Detect which cell encompasses the target text, then output its (X, Y) center coordinate. 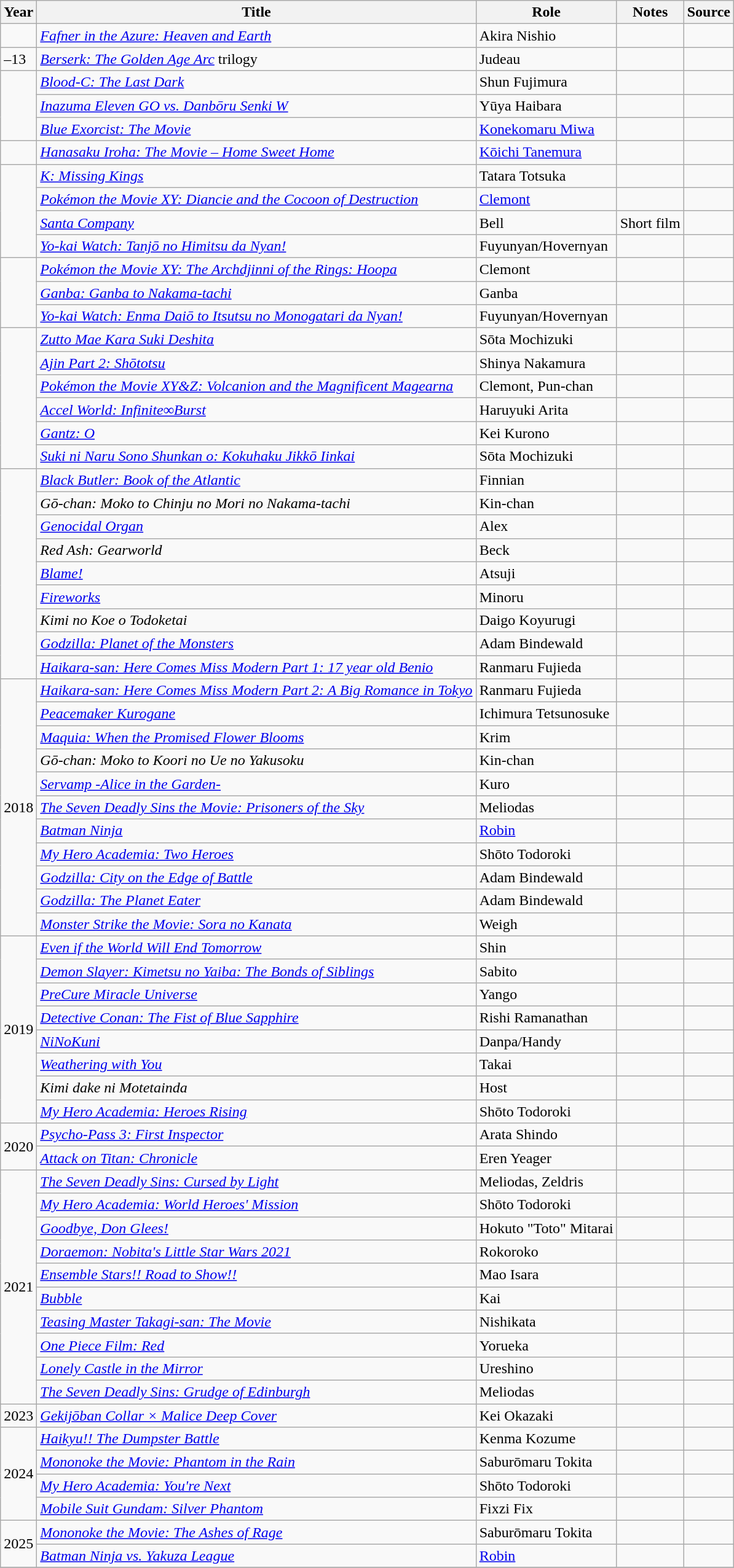
Batman Ninja (256, 831)
Ichimura Tetsunosuke (546, 714)
Pokémon the Movie XY: The Archdjinni of the Rings: Hoopa (256, 269)
One Piece Film: Red (256, 1345)
Tatara Totsuka (546, 176)
Haikyu!! The Dumpster Battle (256, 1439)
Fixzi Fix (546, 1509)
Blame! (256, 573)
Takai (546, 1065)
Danpa/Handy (546, 1041)
Judeau (546, 59)
Teasing Master Takagi-san: The Movie (256, 1322)
Detective Conan: The Fist of Blue Sapphire (256, 1017)
Kimi no Koe o Todoketai (256, 620)
Ganba (546, 293)
The Seven Deadly Sins: Cursed by Light (256, 1182)
Hanasaku Iroha: The Movie – Home Sweet Home (256, 152)
Ensemble Stars!! Road to Show!! (256, 1275)
Title (256, 12)
Atsuji (546, 573)
Psycho-Pass 3: First Inspector (256, 1135)
Yo-kai Watch: Tanjō no Himitsu da Nyan! (256, 246)
Servamp -Alice in the Garden- (256, 784)
Fafner in the Azure: Heaven and Earth (256, 36)
PreCure Miracle Universe (256, 994)
Year (18, 12)
My Hero Academia: World Heroes' Mission (256, 1205)
Shin (546, 947)
Ganba: Ganba to Nakama-tachi (256, 293)
Yūya Haibara (546, 106)
Gō-chan: Moko to Koori no Ue no Yakusoku (256, 761)
Nishikata (546, 1322)
Source (708, 12)
Godzilla: City on the Edge of Battle (256, 877)
Eren Yeager (546, 1158)
2024 (18, 1474)
The Seven Deadly Sins: Grudge of Edinburgh (256, 1392)
Kōichi Tanemura (546, 152)
Kimi dake ni Motetainda (256, 1088)
2025 (18, 1544)
Short film (650, 222)
My Hero Academia: You're Next (256, 1486)
Fireworks (256, 597)
Mobile Suit Gundam: Silver Phantom (256, 1509)
Red Ash: Gearworld (256, 550)
Yo-kai Watch: Enma Daiō to Itsutsu no Monogatari da Nyan! (256, 316)
Blue Exorcist: The Movie (256, 129)
Mao Isara (546, 1275)
Black Butler: Book of the Atlantic (256, 480)
NiNoKuni (256, 1041)
2023 (18, 1415)
Weigh (546, 924)
Kuro (546, 784)
Maquia: When the Promised Flower Blooms (256, 737)
2020 (18, 1147)
Konekomaru Miwa (546, 129)
Gekijōban Collar × Malice Deep Cover (256, 1415)
My Hero Academia: Heroes Rising (256, 1111)
Finnian (546, 480)
Shun Fujimura (546, 82)
Lonely Castle in the Mirror (256, 1368)
Clemont, Pun-chan (546, 386)
Inazuma Eleven GO vs. Danbōru Senki W (256, 106)
Gantz: O (256, 433)
Blood-C: The Last Dark (256, 82)
K: Missing Kings (256, 176)
Haikara-san: Here Comes Miss Modern Part 2: A Big Romance in Tokyo (256, 691)
Meliodas, Zeldris (546, 1182)
Goodbye, Don Glees! (256, 1228)
Bubble (256, 1298)
Gō-chan: Moko to Chinju no Mori no Nakama-tachi (256, 503)
Arata Shindo (546, 1135)
Doraemon: Nobita's Little Star Wars 2021 (256, 1252)
Pokémon the Movie XY&Z: Volcanion and the Magnificent Magearna (256, 386)
Mononoke the Movie: The Ashes of Rage (256, 1532)
Demon Slayer: Kimetsu no Yaiba: The Bonds of Siblings (256, 971)
2021 (18, 1287)
My Hero Academia: Two Heroes (256, 854)
Akira Nishio (546, 36)
Role (546, 12)
Rokoroko (546, 1252)
Haruyuki Arita (546, 410)
Pokémon the Movie XY: Diancie and the Cocoon of Destruction (256, 199)
Host (546, 1088)
Genocidal Organ (256, 527)
Batman Ninja vs. Yakuza League (256, 1556)
Suki ni Naru Sono Shunkan o: Kokuhaku Jikkō Iinkai (256, 457)
Zutto Mae Kara Suki Deshita (256, 340)
Weathering with You (256, 1065)
Yango (546, 994)
2018 (18, 807)
Daigo Koyurugi (546, 620)
Beck (546, 550)
Ajin Part 2: Shōtotsu (256, 363)
Attack on Titan: Chronicle (256, 1158)
–13 (18, 59)
Godzilla: The Planet Eater (256, 901)
Hokuto "Toto" Mitarai (546, 1228)
Krim (546, 737)
Yorueka (546, 1345)
Sabito (546, 971)
Mononoke the Movie: Phantom in the Rain (256, 1462)
Bell (546, 222)
Kei Kurono (546, 433)
Godzilla: Planet of the Monsters (256, 643)
Notes (650, 12)
Even if the World Will End Tomorrow (256, 947)
Kai (546, 1298)
Alex (546, 527)
Ureshino (546, 1368)
Haikara-san: Here Comes Miss Modern Part 1: 17 year old Benio (256, 667)
Rishi Ramanathan (546, 1017)
Santa Company (256, 222)
Minoru (546, 597)
Peacemaker Kurogane (256, 714)
2019 (18, 1029)
Accel World: Infinite∞Burst (256, 410)
Kei Okazaki (546, 1415)
Shinya Nakamura (546, 363)
Berserk: The Golden Age Arc trilogy (256, 59)
The Seven Deadly Sins the Movie: Prisoners of the Sky (256, 807)
Kenma Kozume (546, 1439)
Monster Strike the Movie: Sora no Kanata (256, 924)
